Identify which cell holds the provided text, then report its [X, Y] central coordinate. 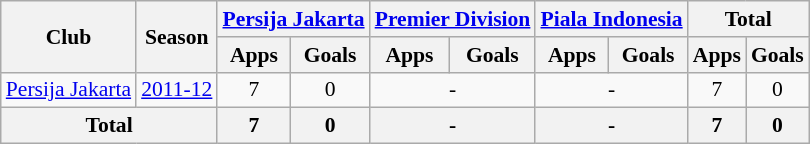
Club [68, 36]
Piala Indonesia [611, 19]
2011-12 [176, 90]
Season [176, 36]
Premier Division [453, 19]
